Extract the [X, Y] coordinate from the center of the cell holding the provided text.  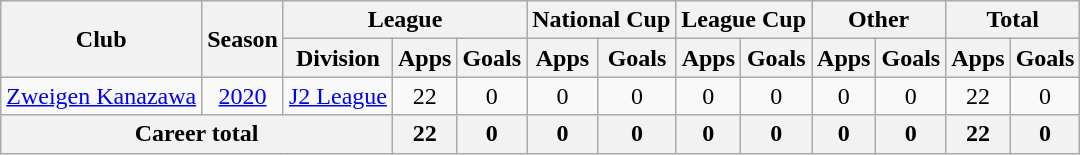
Club [102, 39]
Division [338, 58]
Season [243, 39]
League Cup [744, 20]
National Cup [602, 20]
Other [879, 20]
Total [1013, 20]
2020 [243, 96]
Zweigen Kanazawa [102, 96]
League [404, 20]
J2 League [338, 96]
Career total [197, 134]
